Capture the cell that displays the provided text and extract its [X, Y] central coordinate. 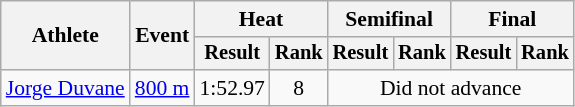
1:52.97 [232, 88]
Jorge Duvane [66, 88]
Semifinal [390, 19]
Athlete [66, 36]
800 m [162, 88]
8 [299, 88]
Final [512, 19]
Did not advance [451, 88]
Event [162, 36]
Heat [260, 19]
